Scan for the cell matching the given text and deliver its (X, Y) coordinate at center. 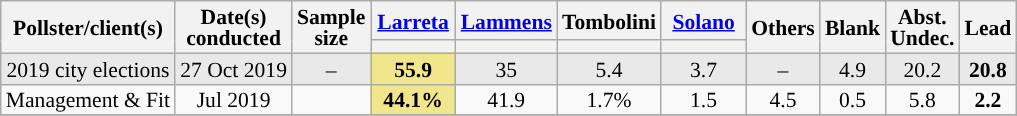
4.5 (783, 100)
0.5 (852, 100)
Solano (704, 20)
5.4 (609, 68)
Abst.Undec. (922, 27)
Date(s)conducted (234, 27)
5.8 (922, 100)
Jul 2019 (234, 100)
Management & Fit (88, 100)
4.9 (852, 68)
44.1% (412, 100)
2.2 (988, 100)
1.7% (609, 100)
27 Oct 2019 (234, 68)
Pollster/client(s) (88, 27)
55.9 (412, 68)
Larreta (412, 20)
20.8 (988, 68)
41.9 (506, 100)
35 (506, 68)
Samplesize (331, 27)
Tombolini (609, 20)
Others (783, 27)
Blank (852, 27)
Lead (988, 27)
2019 city elections (88, 68)
3.7 (704, 68)
1.5 (704, 100)
Lammens (506, 20)
20.2 (922, 68)
